Output the (x, y) coordinate of the center of the cell containing the given text.  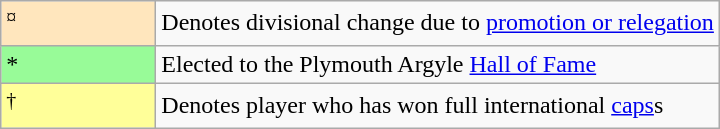
† (78, 106)
Elected to the Plymouth Argyle Hall of Fame (438, 64)
* (78, 64)
Denotes player who has won full international capss (438, 106)
Denotes divisional change due to promotion or relegation (438, 24)
¤ (78, 24)
